Output the [x, y] coordinate of the center of the cell containing the given text.  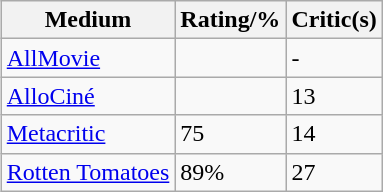
- [334, 58]
13 [334, 96]
Metacritic [88, 134]
75 [230, 134]
27 [334, 172]
89% [230, 172]
Critic(s) [334, 20]
AlloCiné [88, 96]
14 [334, 134]
Rotten Tomatoes [88, 172]
Medium [88, 20]
AllMovie [88, 58]
Rating/% [230, 20]
